Return the (X, Y) coordinate for the center point of the cell that contains the specified text.  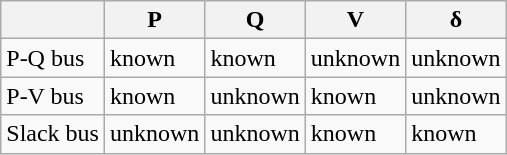
P-V bus (53, 96)
P (154, 20)
V (355, 20)
Q (255, 20)
Slack bus (53, 134)
δ (456, 20)
P-Q bus (53, 58)
